Find where the given text appears and provide that cell's center as (X, Y) coordinate. 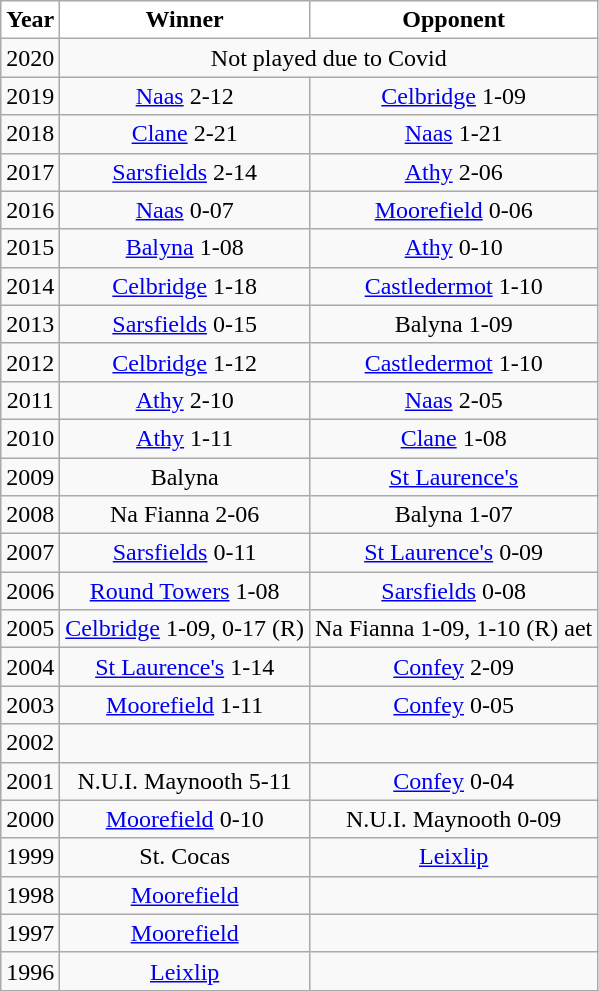
Not played due to Covid (329, 58)
1999 (30, 857)
2013 (30, 324)
St Laurence's 1-14 (185, 667)
Naas 2-05 (453, 400)
Balyna 1-08 (185, 248)
Naas 1-21 (453, 134)
2014 (30, 286)
2008 (30, 515)
2007 (30, 553)
Balyna 1-09 (453, 324)
Naas 0-07 (185, 210)
Round Towers 1-08 (185, 591)
2017 (30, 172)
Sarsfields 0-08 (453, 591)
Athy 1-11 (185, 438)
St Laurence's (453, 477)
Confey 2-09 (453, 667)
2011 (30, 400)
Confey 0-04 (453, 781)
1996 (30, 971)
2006 (30, 591)
Na Fianna 2-06 (185, 515)
Moorefield 1-11 (185, 705)
Moorefield 0-06 (453, 210)
2015 (30, 248)
2004 (30, 667)
Confey 0-05 (453, 705)
Celbridge 1-09 (453, 96)
2018 (30, 134)
Sarsfields 2-14 (185, 172)
Moorefield 0-10 (185, 819)
St. Cocas (185, 857)
Athy 2-10 (185, 400)
Winner (185, 20)
Celbridge 1-12 (185, 362)
2020 (30, 58)
2003 (30, 705)
2016 (30, 210)
Naas 2-12 (185, 96)
2010 (30, 438)
Celbridge 1-18 (185, 286)
N.U.I. Maynooth 0-09 (453, 819)
2019 (30, 96)
2001 (30, 781)
2009 (30, 477)
1997 (30, 933)
1998 (30, 895)
Sarsfields 0-15 (185, 324)
Sarsfields 0-11 (185, 553)
Year (30, 20)
Balyna 1-07 (453, 515)
2012 (30, 362)
Athy 2-06 (453, 172)
2002 (30, 743)
Athy 0-10 (453, 248)
Na Fianna 1-09, 1-10 (R) aet (453, 629)
Balyna (185, 477)
2005 (30, 629)
Clane 1-08 (453, 438)
St Laurence's 0-09 (453, 553)
Celbridge 1-09, 0-17 (R) (185, 629)
Opponent (453, 20)
Clane 2-21 (185, 134)
2000 (30, 819)
N.U.I. Maynooth 5-11 (185, 781)
